Detect which cell encompasses the target text, then output its [X, Y] center coordinate. 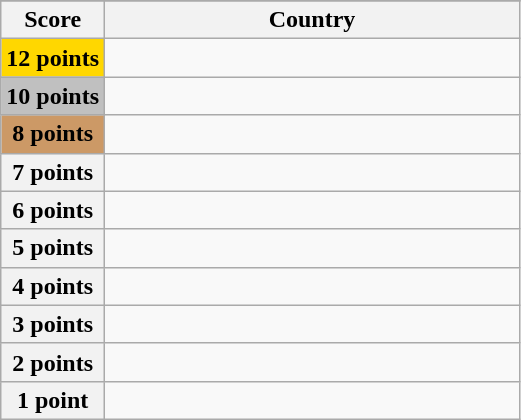
7 points [53, 172]
12 points [53, 58]
8 points [53, 134]
Score [53, 20]
3 points [53, 324]
4 points [53, 286]
6 points [53, 210]
Country [312, 20]
10 points [53, 96]
1 point [53, 400]
5 points [53, 248]
2 points [53, 362]
